For the text-containing cell, return its midpoint in (X, Y) coordinate format. 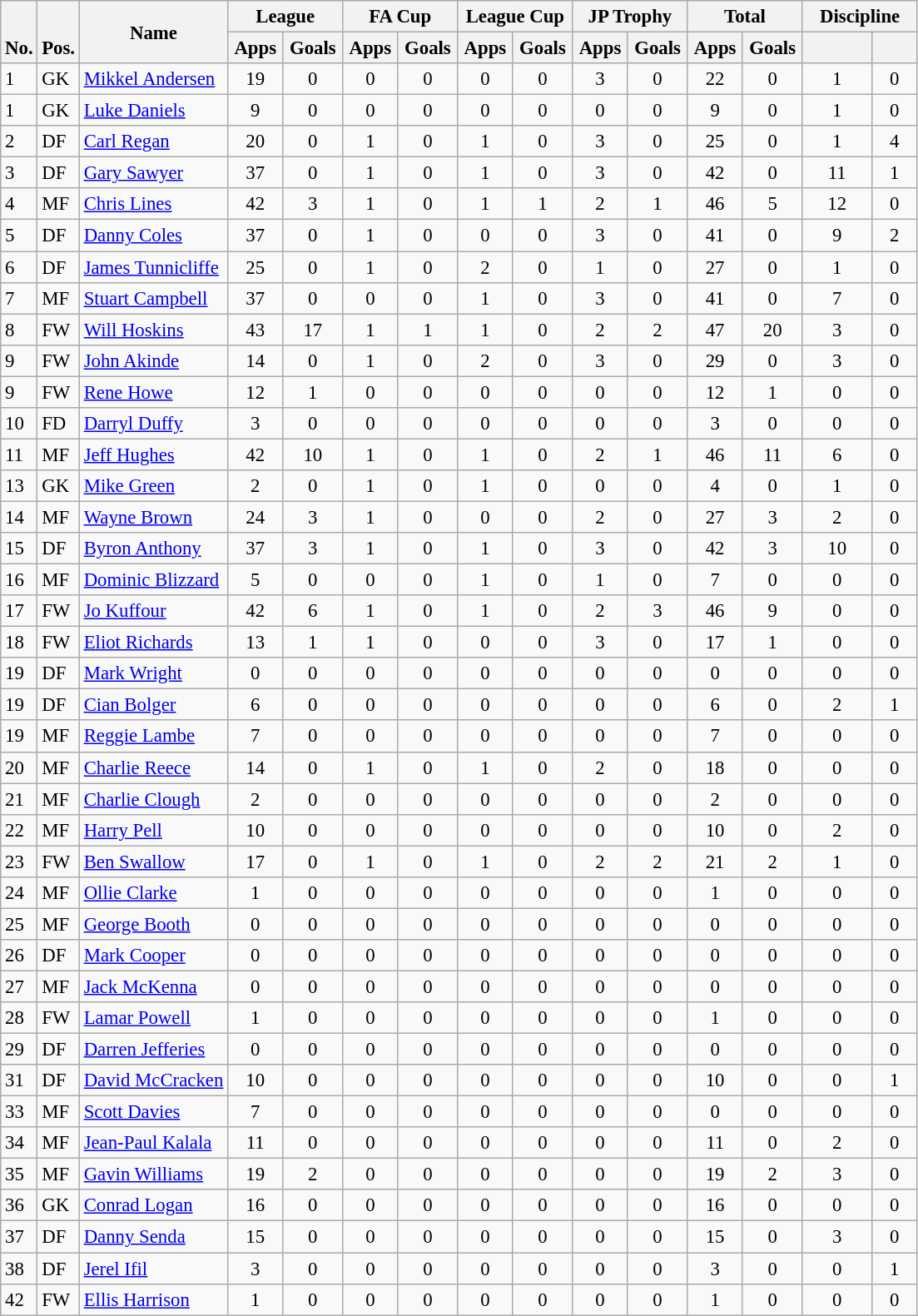
33 (19, 1112)
Harry Pell (153, 830)
Name (153, 32)
Lamar Powell (153, 1018)
34 (19, 1143)
Jean-Paul Kalala (153, 1143)
George Booth (153, 924)
Chris Lines (153, 204)
FA Cup (400, 17)
Wayne Brown (153, 517)
Total (745, 17)
Gary Sawyer (153, 173)
Pos. (58, 32)
Dominic Blizzard (153, 580)
John Akinde (153, 360)
28 (19, 1018)
Jerel Ifil (153, 1269)
35 (19, 1174)
Rene Howe (153, 392)
No. (19, 32)
League (285, 17)
23 (19, 862)
Mike Green (153, 486)
JP Trophy (630, 17)
FD (58, 424)
Darren Jefferies (153, 1050)
Charlie Reece (153, 767)
League Cup (515, 17)
David McCracken (153, 1080)
Ellis Harrison (153, 1299)
Byron Anthony (153, 549)
36 (19, 1206)
8 (19, 330)
Danny Coles (153, 236)
Mark Cooper (153, 956)
38 (19, 1269)
Reggie Lambe (153, 737)
Cian Bolger (153, 705)
Stuart Campbell (153, 298)
Jeff Hughes (153, 454)
Charlie Clough (153, 799)
Conrad Logan (153, 1206)
James Tunnicliffe (153, 267)
Ollie Clarke (153, 893)
Carl Regan (153, 142)
Jack McKenna (153, 986)
47 (715, 330)
Eliot Richards (153, 643)
Mark Wright (153, 673)
Jo Kuffour (153, 611)
26 (19, 956)
Gavin Williams (153, 1174)
Mikkel Andersen (153, 79)
Darryl Duffy (153, 424)
Luke Daniels (153, 111)
Ben Swallow (153, 862)
Danny Senda (153, 1237)
Discipline (860, 17)
43 (256, 330)
Will Hoskins (153, 330)
31 (19, 1080)
Scott Davies (153, 1112)
